Find where the given text appears and provide that cell's center as (X, Y) coordinate. 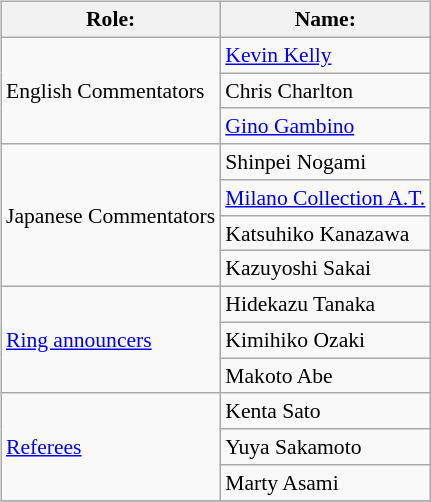
Katsuhiko Kanazawa (325, 233)
Kenta Sato (325, 411)
English Commentators (110, 90)
Referees (110, 446)
Kimihiko Ozaki (325, 340)
Role: (110, 20)
Kevin Kelly (325, 55)
Yuya Sakamoto (325, 447)
Milano Collection A.T. (325, 198)
Gino Gambino (325, 126)
Ring announcers (110, 340)
Makoto Abe (325, 376)
Marty Asami (325, 483)
Japanese Commentators (110, 215)
Kazuyoshi Sakai (325, 269)
Shinpei Nogami (325, 162)
Name: (325, 20)
Hidekazu Tanaka (325, 305)
Chris Charlton (325, 91)
